Capture the cell that displays the provided text and extract its (X, Y) central coordinate. 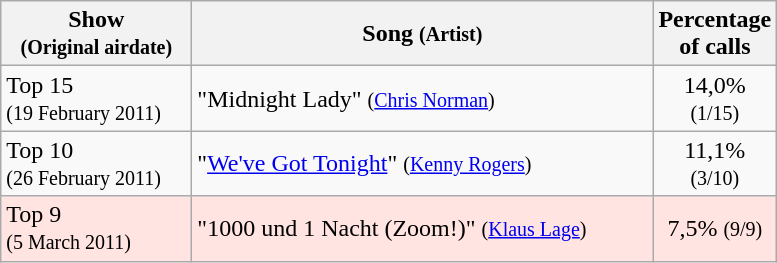
"Midnight Lady" (Chris Norman) (422, 98)
"We've Got Tonight" (Kenny Rogers) (422, 164)
"1000 und 1 Nacht (Zoom!)" (Klaus Lage) (422, 228)
Percentage of calls (715, 34)
Top 9(5 March 2011) (96, 228)
Show(Original airdate) (96, 34)
14,0% (1/15) (715, 98)
11,1% (3/10) (715, 164)
Song (Artist) (422, 34)
Top 10(26 February 2011) (96, 164)
7,5% (9/9) (715, 228)
Top 15(19 February 2011) (96, 98)
